Identify which cell holds the provided text, then report its [x, y] central coordinate. 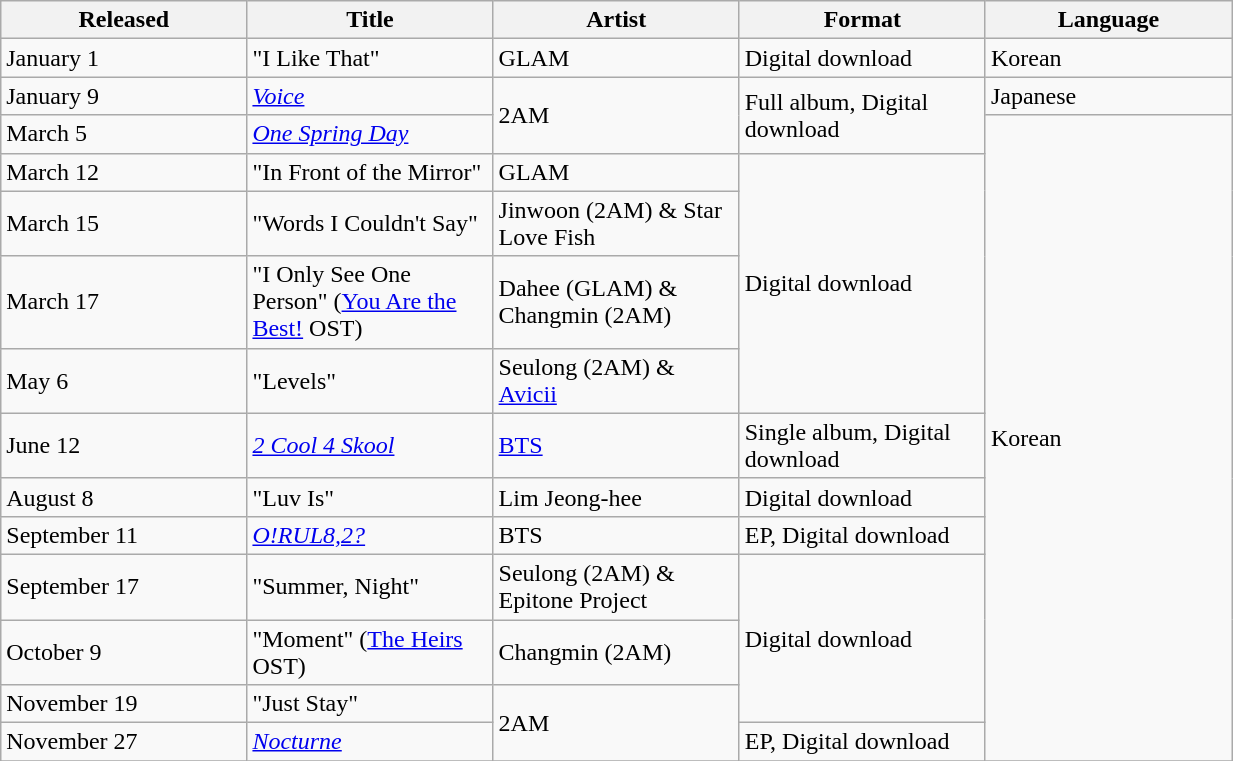
Title [370, 20]
One Spring Day [370, 134]
March 5 [124, 134]
"Luv Is" [370, 497]
Jinwoon (2AM) & Star Love Fish [616, 224]
Dahee (GLAM) & Changmin (2AM) [616, 302]
Format [862, 20]
"In Front of the Mirror" [370, 172]
O!RUL8,2? [370, 535]
"Just Stay" [370, 704]
"Moment" (The Heirs OST) [370, 652]
March 15 [124, 224]
November 27 [124, 742]
June 12 [124, 446]
"Levels" [370, 380]
Artist [616, 20]
Seulong (2AM) & Epitone Project [616, 586]
Single album, Digital download [862, 446]
January 1 [124, 58]
Full album, Digital download [862, 115]
May 6 [124, 380]
Changmin (2AM) [616, 652]
Language [1108, 20]
"I Like That" [370, 58]
Released [124, 20]
August 8 [124, 497]
September 17 [124, 586]
"Summer, Night" [370, 586]
January 9 [124, 96]
Nocturne [370, 742]
September 11 [124, 535]
November 19 [124, 704]
"Words I Couldn't Say" [370, 224]
Seulong (2AM) & Avicii [616, 380]
Lim Jeong-hee [616, 497]
"I Only See One Person" (You Are the Best! OST) [370, 302]
March 12 [124, 172]
2 Cool 4 Skool [370, 446]
October 9 [124, 652]
Japanese [1108, 96]
Voice [370, 96]
March 17 [124, 302]
